For the text-containing cell, return its midpoint in (x, y) coordinate format. 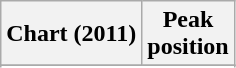
Peakposition (188, 34)
Chart (2011) (72, 34)
